Scan for the cell matching the given text and deliver its [X, Y] coordinate at center. 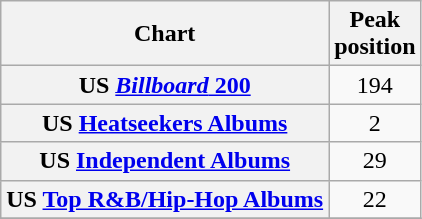
22 [375, 199]
US Top R&B/Hip-Hop Albums [165, 199]
US Heatseekers Albums [165, 123]
US Independent Albums [165, 161]
2 [375, 123]
Peakposition [375, 34]
29 [375, 161]
US Billboard 200 [165, 85]
194 [375, 85]
Chart [165, 34]
